From the cell containing the given text, extract its center point as (X, Y) coordinate. 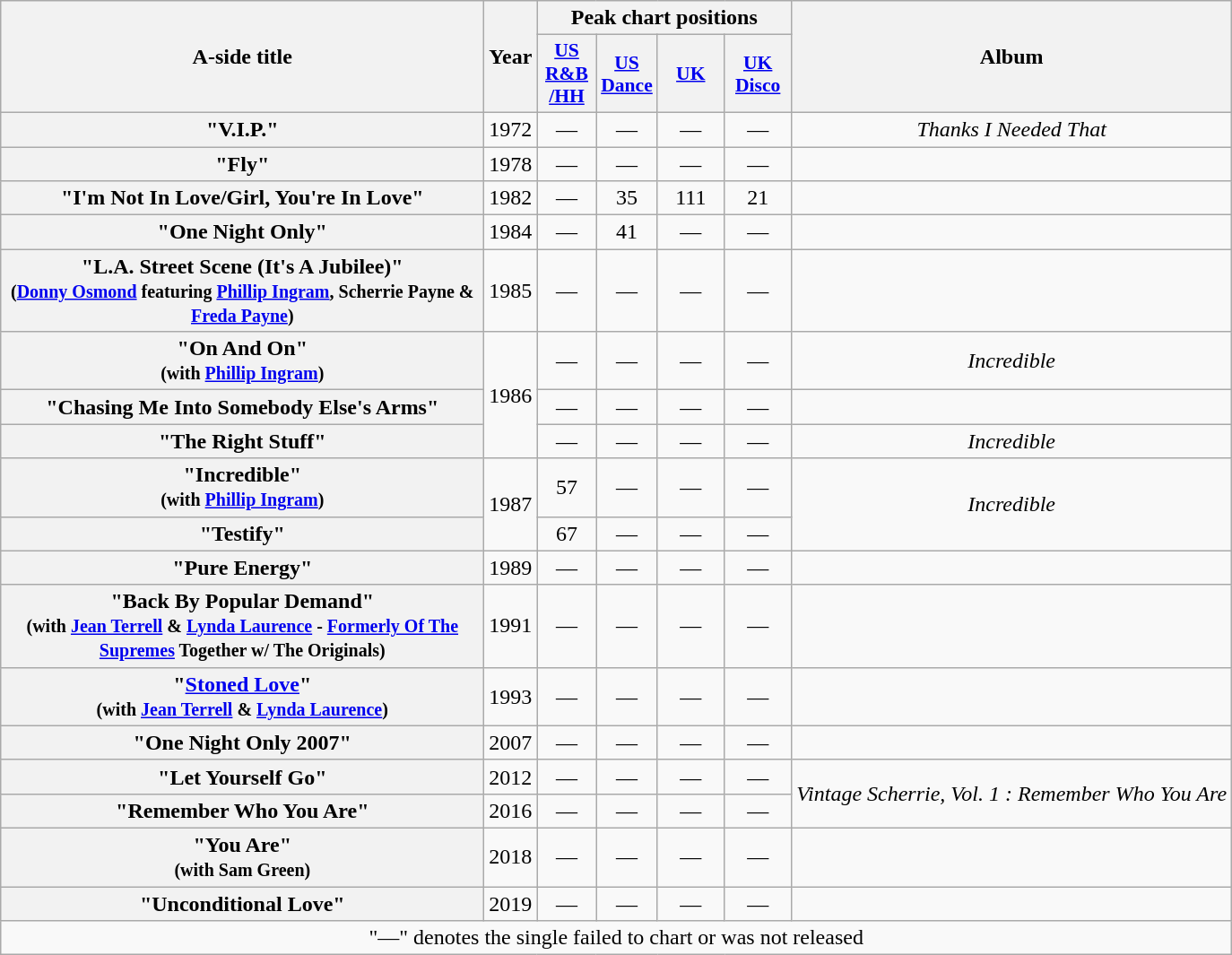
"Pure Energy" (242, 568)
"Testify" (242, 534)
Year (511, 57)
111 (690, 198)
"On And On"(with Phillip Ingram) (242, 360)
"One Night Only" (242, 232)
UKDisco (759, 74)
2012 (511, 777)
2018 (511, 857)
"Chasing Me Into Somebody Else's Arms" (242, 407)
Peak chart positions (664, 18)
1987 (511, 504)
"V.I.P." (242, 129)
1984 (511, 232)
1993 (511, 696)
"Let Yourself Go" (242, 777)
USDance (627, 74)
35 (627, 198)
"Incredible"(with Phillip Ingram) (242, 488)
"The Right Stuff" (242, 441)
Thanks I Needed That (1011, 129)
"Unconditional Love" (242, 903)
1986 (511, 395)
"Stoned Love"(with Jean Terrell & Lynda Laurence) (242, 696)
"I'm Not In Love/Girl, You're In Love" (242, 198)
"Remember Who You Are" (242, 811)
2007 (511, 742)
"Fly" (242, 164)
Vintage Scherrie, Vol. 1 : Remember Who You Are (1011, 794)
1989 (511, 568)
"One Night Only 2007" (242, 742)
41 (627, 232)
67 (567, 534)
57 (567, 488)
UK (690, 74)
Album (1011, 57)
1972 (511, 129)
USR&B/HH (567, 74)
1985 (511, 291)
21 (759, 198)
1978 (511, 164)
1982 (511, 198)
2019 (511, 903)
"Back By Popular Demand"(with Jean Terrell & Lynda Laurence - Formerly Of The Supremes Together w/ The Originals) (242, 626)
"You Are"(with Sam Green) (242, 857)
A-side title (242, 57)
1991 (511, 626)
"—" denotes the single failed to chart or was not released (617, 938)
2016 (511, 811)
"L.A. Street Scene (It's A Jubilee)"(Donny Osmond featuring Phillip Ingram, Scherrie Payne & Freda Payne) (242, 291)
